Pinpoint the cell where the given text exists, returning its [X, Y] midpoint coordinate. 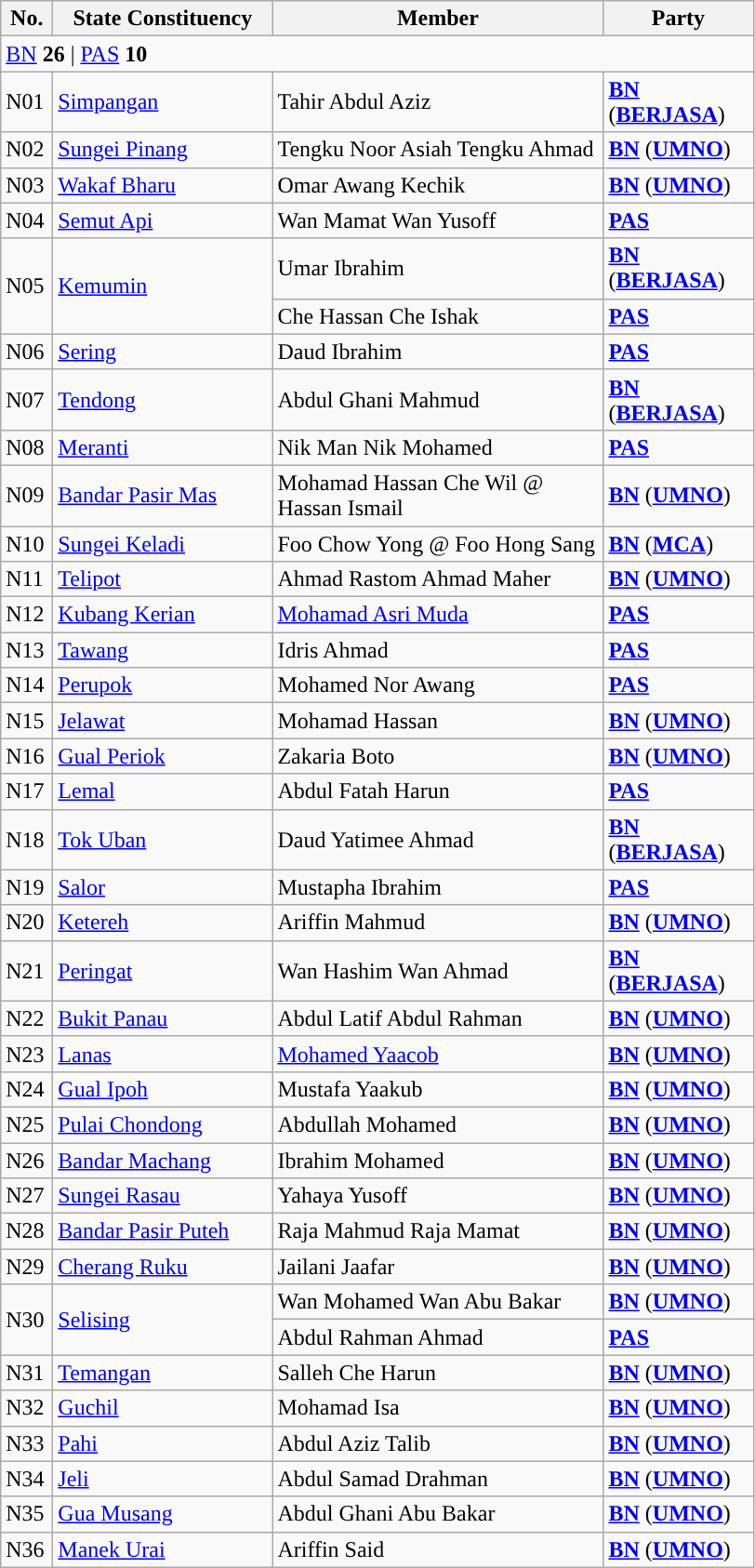
N06 [27, 352]
Abdul Samad Drahman [438, 1479]
N23 [27, 1054]
Idris Ahmad [438, 650]
Member [438, 19]
Sungei Keladi [163, 544]
N24 [27, 1089]
Yahaya Yusoff [438, 1196]
Guchil [163, 1408]
Abdul Ghani Mahmud [438, 400]
N22 [27, 1018]
N31 [27, 1373]
N33 [27, 1443]
Raja Mahmud Raja Mamat [438, 1231]
Telipot [163, 579]
N21 [27, 971]
Ariffin Said [438, 1549]
Lanas [163, 1054]
N27 [27, 1196]
Sungei Rasau [163, 1196]
N35 [27, 1514]
N08 [27, 447]
N26 [27, 1160]
N03 [27, 185]
N04 [27, 220]
N14 [27, 685]
N07 [27, 400]
Mohamad Hassan [438, 721]
N19 [27, 887]
Jelawat [163, 721]
N32 [27, 1408]
Che Hassan Che Ishak [438, 316]
Kemumin [163, 286]
Wan Mamat Wan Yusoff [438, 220]
Ahmad Rastom Ahmad Maher [438, 579]
N30 [27, 1320]
Abdul Latif Abdul Rahman [438, 1018]
N36 [27, 1549]
N05 [27, 286]
Mustafa Yaakub [438, 1089]
N28 [27, 1231]
Abdul Aziz Talib [438, 1443]
Mohamad Hassan Che Wil @ Hassan Ismail [438, 495]
Temangan [163, 1373]
Foo Chow Yong @ Foo Hong Sang [438, 544]
Bukit Panau [163, 1018]
Selising [163, 1320]
N12 [27, 615]
Mohamed Yaacob [438, 1054]
Gua Musang [163, 1514]
Jailani Jaafar [438, 1267]
Salleh Che Harun [438, 1373]
Umar Ibrahim [438, 268]
N17 [27, 791]
Abdul Fatah Harun [438, 791]
Bandar Pasir Puteh [163, 1231]
Daud Ibrahim [438, 352]
Pulai Chondong [163, 1124]
Meranti [163, 447]
Mohamed Nor Awang [438, 685]
N25 [27, 1124]
Tok Uban [163, 839]
Tengku Noor Asiah Tengku Ahmad [438, 150]
N16 [27, 756]
Wan Hashim Wan Ahmad [438, 971]
Pahi [163, 1443]
Tendong [163, 400]
No. [27, 19]
BN (MCA) [679, 544]
Peringat [163, 971]
N02 [27, 150]
Manek Urai [163, 1549]
State Constituency [163, 19]
Lemal [163, 791]
Simpangan [163, 102]
Mohamad Asri Muda [438, 615]
N34 [27, 1479]
N11 [27, 579]
Ariffin Mahmud [438, 923]
N13 [27, 650]
Abdul Rahman Ahmad [438, 1337]
Abdullah Mohamed [438, 1124]
Tawang [163, 650]
Party [679, 19]
Gual Periok [163, 756]
Mustapha Ibrahim [438, 887]
Wakaf Bharu [163, 185]
Gual Ipoh [163, 1089]
Mohamad Isa [438, 1408]
Nik Man Nik Mohamed [438, 447]
Bandar Pasir Mas [163, 495]
N18 [27, 839]
Tahir Abdul Aziz [438, 102]
Perupok [163, 685]
N15 [27, 721]
BN 26 | PAS 10 [377, 54]
Sering [163, 352]
N10 [27, 544]
Jeli [163, 1479]
N09 [27, 495]
N20 [27, 923]
Abdul Ghani Abu Bakar [438, 1514]
Cherang Ruku [163, 1267]
Salor [163, 887]
Ibrahim Mohamed [438, 1160]
Wan Mohamed Wan Abu Bakar [438, 1302]
Omar Awang Kechik [438, 185]
N29 [27, 1267]
N01 [27, 102]
Zakaria Boto [438, 756]
Sungei Pinang [163, 150]
Ketereh [163, 923]
Bandar Machang [163, 1160]
Kubang Kerian [163, 615]
Daud Yatimee Ahmad [438, 839]
Semut Api [163, 220]
